From the cell containing the given text, extract its center point as [X, Y] coordinate. 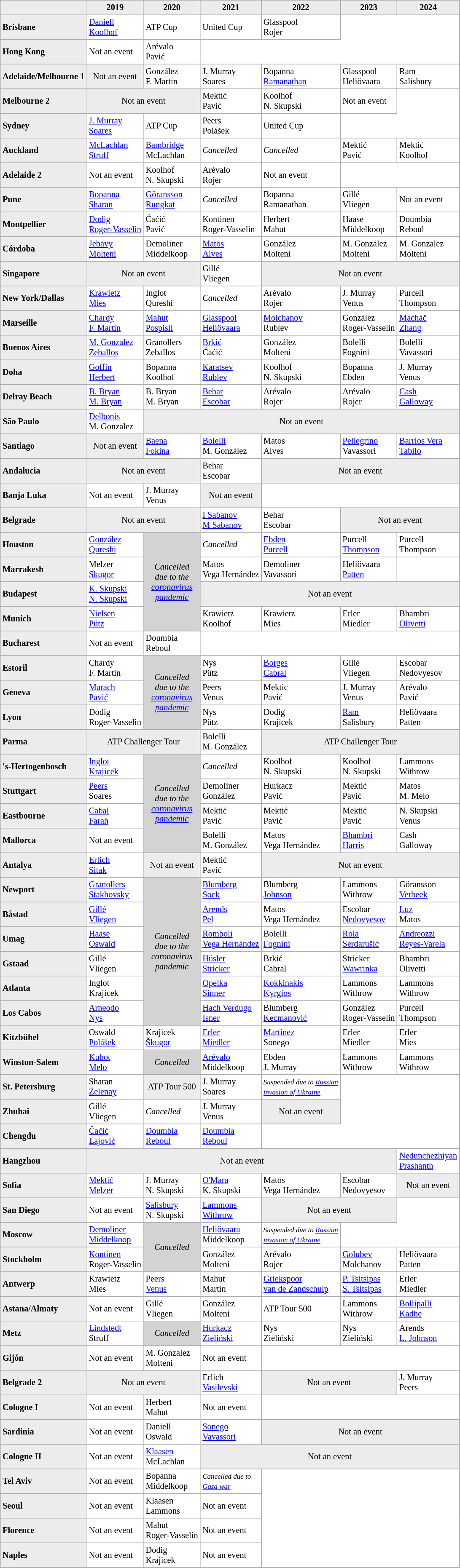
Chengdu [44, 1136]
Auckland [44, 150]
Delbonis M. Gonzalez [116, 421]
Houston [44, 545]
Sofia [44, 1185]
Astana/Almaty [44, 1308]
Seoul [44, 1506]
Adelaide/Melbourne 1 [44, 76]
Demoliner González [231, 791]
Newport [44, 890]
Baena Fokina [172, 446]
Lyon [44, 717]
2023 [369, 8]
Granollers Stakhovsky [116, 890]
Santiago [44, 446]
Bollipalli Kadhe [428, 1308]
K. Skupski N. Skupski [116, 594]
Hach Verdugo Isner [231, 1013]
Cancelled due to Gaza war [231, 1481]
Florence [44, 1531]
Golubev Molchanov [369, 1259]
Metz [44, 1333]
Göransson Verbeek [428, 890]
Estoril [44, 668]
Melzer Skugor [116, 569]
Brisbane [44, 27]
Winston-Salem [44, 1062]
Ebden J. Murray [301, 1062]
Bopanna Koolhof [172, 372]
Adelaide 2 [44, 175]
Montpellier [44, 224]
González Qureshi [116, 545]
Cologne II [44, 1456]
Bhambri Harris [369, 840]
2019 [116, 8]
Atlanta [44, 988]
Blumberg Sock [231, 890]
Mahut Roger-Vasselin [172, 1531]
Macháč Zhang [428, 323]
's-Hertogenbosch [44, 766]
2021 [231, 8]
Parma [44, 742]
Hüsler Stricker [231, 963]
Mektić Koolhof [428, 150]
Delray Beach [44, 397]
Granollers Zeballos [172, 348]
Mahut Pospisil [172, 323]
Nielsen Pütz [116, 618]
N. Skupski Venus [428, 816]
Krajicek Škugor [172, 1038]
Opelka Sinner [231, 988]
Hurkacz Pavić [301, 791]
San Diego [44, 1210]
Heliövaara Middelkoop [231, 1235]
McLachlan Struff [116, 150]
Mektic Pavić [301, 693]
Peers Soares [116, 791]
Mahut Martin [231, 1284]
Bopanna Ebden [369, 372]
Goffin Herbert [116, 372]
Brkić Cabral [301, 963]
Göransson Rungkat [172, 200]
Stuttgart [44, 791]
Pune [44, 200]
Ćaćić Pavić [172, 224]
Gstaad [44, 963]
Klaasen Lammons [172, 1506]
Marach Pavić [116, 693]
Glasspool Rojer [301, 27]
Karatsev Rublev [231, 372]
Sardinia [44, 1432]
Belgrade 2 [44, 1383]
2022 [301, 8]
Tel Aviv [44, 1481]
O'Mara K. Skupski [231, 1185]
Martínez Sonego [301, 1038]
Bopanna Sharan [116, 200]
Banja Luka [44, 495]
Brkić Ćaćić [231, 348]
Doha [44, 372]
Salisbury N. Skupski [172, 1210]
Los Cabos [44, 1013]
Griekspoor van de Zandschulp [301, 1284]
Geneva [44, 693]
Stockholm [44, 1259]
Erlich Sitak [116, 865]
Lindstedt Struff [116, 1333]
Rola Serdarušić [369, 939]
Antwerp [44, 1284]
Bopanna Middelkoop [172, 1481]
Andreozzi Reyes-Varela [428, 939]
I Sabanov M Sabanov [231, 520]
Blumberg Johnson [301, 890]
Melbourne 2 [44, 101]
Borges Cabral [301, 668]
Buenos Aires [44, 348]
Matos M. Melo [428, 791]
Inglot Qureshi [172, 298]
Bucharest [44, 643]
Oswald Polášek [116, 1038]
Sydney [44, 126]
Demoliner Vavassori [301, 569]
Molchanov Rublev [301, 323]
Jebavy Molteni [116, 249]
M. Gonzalez Zeballos [116, 348]
2020 [172, 8]
Sharan Zelenay [116, 1087]
Krawietz Koolhof [231, 618]
São Paulo [44, 421]
Munich [44, 618]
Kokkinakis Kyrgios [301, 988]
Eastbourne [44, 816]
Singapore [44, 273]
Daniell Koolhof [116, 27]
Córdoba [44, 249]
Klaasen McLachlan [172, 1456]
Erler Mies [428, 1038]
Kitzbühel [44, 1038]
Kubot Melo [116, 1062]
Marseille [44, 323]
Belgrade [44, 520]
Čačić Lajović [116, 1136]
Zhuhai [44, 1111]
Bolelli Vavassori [428, 348]
Antalya [44, 865]
Pellegrino Vavassori [369, 446]
Bambridge McLachlan [172, 150]
Ebden Purcell [301, 545]
Arévalo Middelkoop [231, 1062]
Budapest [44, 594]
Haase Middelkoop [369, 224]
P. Tsitsipas S. Tsitsipas [369, 1284]
Umag [44, 939]
Båstad [44, 914]
Arends Pel [231, 914]
Hong Kong [44, 52]
Barrios Vera Tabilo [428, 446]
Stricker Wawrinka [369, 963]
Romboli Vega Hernández [231, 939]
St. Petersburg [44, 1087]
J. Murray N. Skupski [172, 1185]
Haase Oswald [116, 939]
Moscow [44, 1235]
Mektić Melzer [116, 1185]
Hurkacz Zieliński [231, 1333]
Blumberg Kecmanović [301, 1013]
2024 [428, 8]
Luz Matos [428, 914]
Cologne I [44, 1407]
Andalucia [44, 471]
Peers Polášek [231, 126]
Hangzhou [44, 1161]
Marrakesh [44, 569]
Erlich Vasilevski [231, 1383]
Arneodo Nys [116, 1013]
Sonego Vavassori [231, 1432]
Mallorca [44, 840]
Daniell Oswald [172, 1432]
Nedunchezhiyan Prashanth [428, 1161]
Naples [44, 1555]
González F. Martin [172, 76]
New York/Dallas [44, 298]
Arends L. Johnson [428, 1333]
Cabal Farah [116, 816]
J. Murray Peers [428, 1383]
Gijón [44, 1358]
